From the cell containing the given text, extract its center point as (x, y) coordinate. 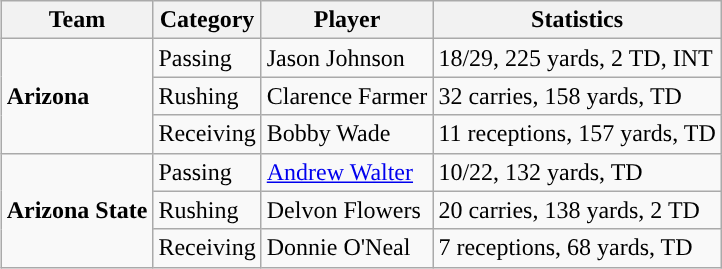
Team (77, 20)
Jason Johnson (347, 58)
Andrew Walter (347, 172)
Donnie O'Neal (347, 248)
11 receptions, 157 yards, TD (577, 134)
Bobby Wade (347, 134)
Arizona State (77, 210)
7 receptions, 68 yards, TD (577, 248)
10/22, 132 yards, TD (577, 172)
20 carries, 138 yards, 2 TD (577, 210)
Statistics (577, 20)
Clarence Farmer (347, 96)
Player (347, 20)
18/29, 225 yards, 2 TD, INT (577, 58)
32 carries, 158 yards, TD (577, 96)
Delvon Flowers (347, 210)
Arizona (77, 96)
Category (207, 20)
